Return (x, y) of the center of cell containing provided text 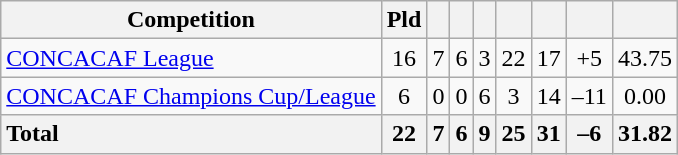
9 (484, 134)
17 (548, 58)
25 (514, 134)
Competition (191, 20)
16 (404, 58)
31.82 (644, 134)
0.00 (644, 96)
Total (191, 134)
14 (548, 96)
+5 (589, 58)
31 (548, 134)
CONCACAF Champions Cup/League (191, 96)
–6 (589, 134)
43.75 (644, 58)
CONCACAF League (191, 58)
–11 (589, 96)
Pld (404, 20)
